Detect which cell encompasses the target text, then output its (x, y) center coordinate. 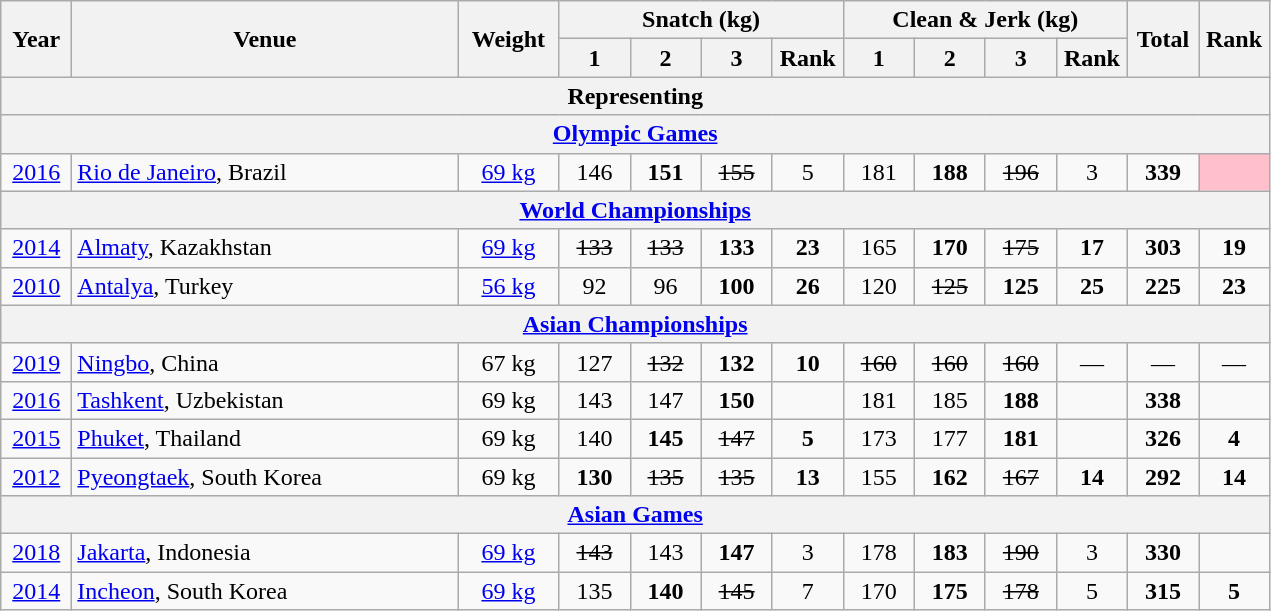
Asian Games (636, 515)
2010 (36, 286)
120 (878, 286)
225 (1162, 286)
Venue (265, 39)
Jakarta, Indonesia (265, 553)
339 (1162, 172)
Pyeongtaek, South Korea (265, 477)
67 kg (508, 362)
Year (36, 39)
Ningbo, China (265, 362)
330 (1162, 553)
13 (808, 477)
185 (950, 400)
World Championships (636, 210)
190 (1020, 553)
25 (1092, 286)
151 (666, 172)
292 (1162, 477)
26 (808, 286)
177 (950, 438)
Incheon, South Korea (265, 591)
10 (808, 362)
165 (878, 248)
150 (736, 400)
19 (1234, 248)
96 (666, 286)
326 (1162, 438)
303 (1162, 248)
315 (1162, 591)
2019 (36, 362)
183 (950, 553)
Asian Championships (636, 324)
173 (878, 438)
92 (594, 286)
7 (808, 591)
2018 (36, 553)
Almaty, Kazakhstan (265, 248)
Snatch (kg) (701, 20)
4 (1234, 438)
100 (736, 286)
Rio de Janeiro, Brazil (265, 172)
Total (1162, 39)
Weight (508, 39)
Antalya, Turkey (265, 286)
Clean & Jerk (kg) (985, 20)
Phuket, Thailand (265, 438)
146 (594, 172)
Olympic Games (636, 134)
130 (594, 477)
Representing (636, 96)
127 (594, 362)
Tashkent, Uzbekistan (265, 400)
2015 (36, 438)
162 (950, 477)
196 (1020, 172)
17 (1092, 248)
338 (1162, 400)
167 (1020, 477)
2012 (36, 477)
56 kg (508, 286)
